Extract the (X, Y) coordinate from the center of the cell holding the provided text.  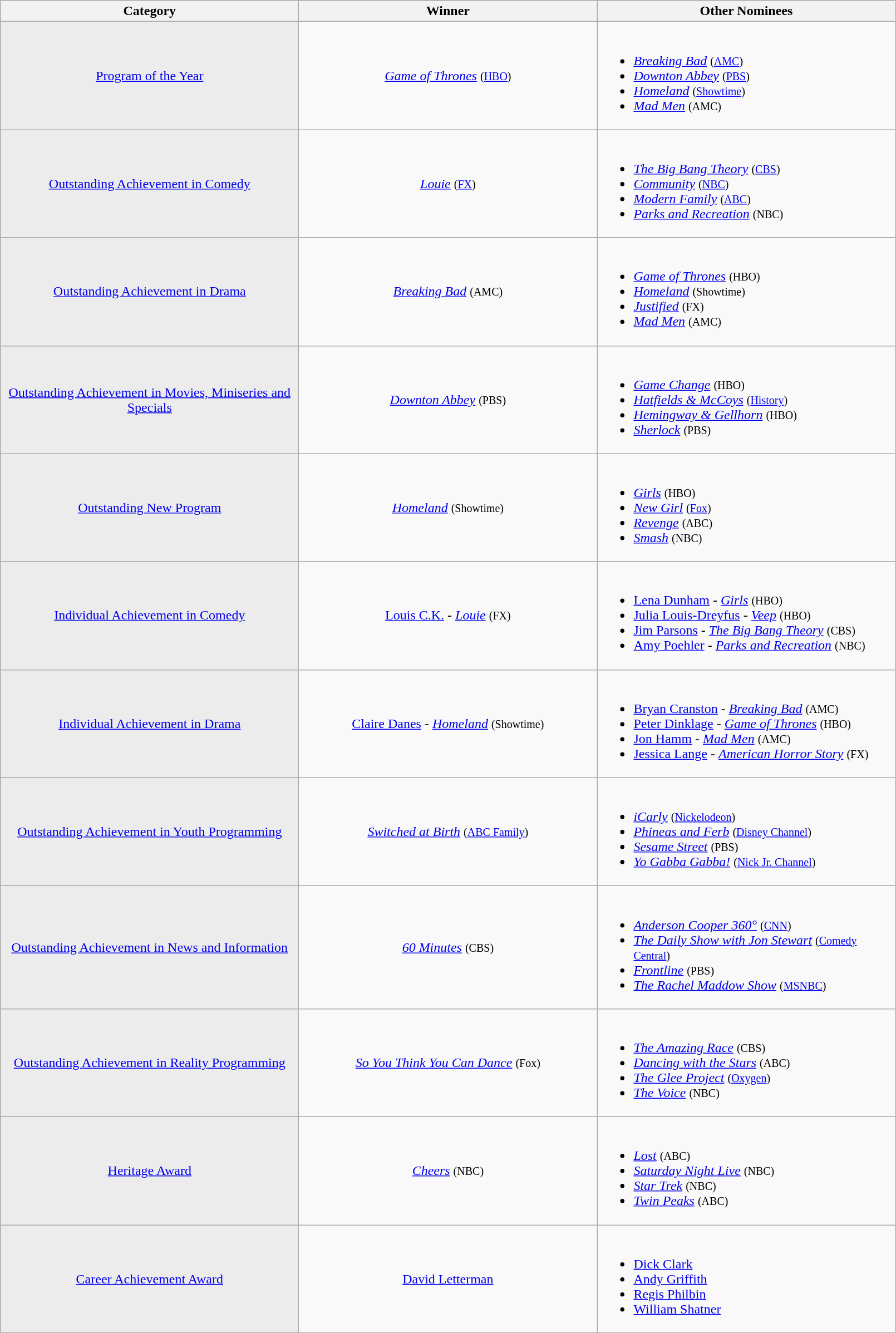
Outstanding Achievement in Movies, Miniseries and Specials (150, 400)
Downton Abbey (PBS) (448, 400)
Category (150, 11)
Outstanding New Program (150, 508)
Outstanding Achievement in Youth Programming (150, 832)
Outstanding Achievement in Comedy (150, 184)
Program of the Year (150, 76)
Switched at Birth (ABC Family) (448, 832)
Game of Thrones (HBO) (448, 76)
Outstanding Achievement in Drama (150, 292)
Individual Achievement in Drama (150, 724)
Louie (FX) (448, 184)
Homeland (Showtime) (448, 508)
So You Think You Can Dance (Fox) (448, 1063)
Winner (448, 11)
Career Achievement Award (150, 1278)
Girls (HBO)New Girl (Fox)Revenge (ABC)Smash (NBC) (746, 508)
Other Nominees (746, 11)
Outstanding Achievement in News and Information (150, 947)
The Amazing Race (CBS)Dancing with the Stars (ABC)The Glee Project (Oxygen)The Voice (NBC) (746, 1063)
iCarly (Nickelodeon)Phineas and Ferb (Disney Channel)Sesame Street (PBS)Yo Gabba Gabba! (Nick Jr. Channel) (746, 832)
Breaking Bad (AMC)Downton Abbey (PBS)Homeland (Showtime)Mad Men (AMC) (746, 76)
Game of Thrones (HBO)Homeland (Showtime)Justified (FX)Mad Men (AMC) (746, 292)
Game Change (HBO)Hatfields & McCoys (History)Hemingway & Gellhorn (HBO)Sherlock (PBS) (746, 400)
The Big Bang Theory (CBS)Community (NBC)Modern Family (ABC)Parks and Recreation (NBC) (746, 184)
Heritage Award (150, 1170)
Anderson Cooper 360° (CNN)The Daily Show with Jon Stewart (Comedy Central)Frontline (PBS)The Rachel Maddow Show (MSNBC) (746, 947)
Cheers (NBC) (448, 1170)
Dick ClarkAndy GriffithRegis PhilbinWilliam Shatner (746, 1278)
David Letterman (448, 1278)
Outstanding Achievement in Reality Programming (150, 1063)
Bryan Cranston - Breaking Bad (AMC)Peter Dinklage - Game of Thrones (HBO)Jon Hamm - Mad Men (AMC)Jessica Lange - American Horror Story (FX) (746, 724)
Individual Achievement in Comedy (150, 616)
Louis C.K. - Louie (FX) (448, 616)
Breaking Bad (AMC) (448, 292)
Lost (ABC)Saturday Night Live (NBC)Star Trek (NBC)Twin Peaks (ABC) (746, 1170)
Lena Dunham - Girls (HBO)Julia Louis-Dreyfus - Veep (HBO)Jim Parsons - The Big Bang Theory (CBS)Amy Poehler - Parks and Recreation (NBC) (746, 616)
Claire Danes - Homeland (Showtime) (448, 724)
60 Minutes (CBS) (448, 947)
